Return the [X, Y] coordinate for the center point of the cell that contains the specified text.  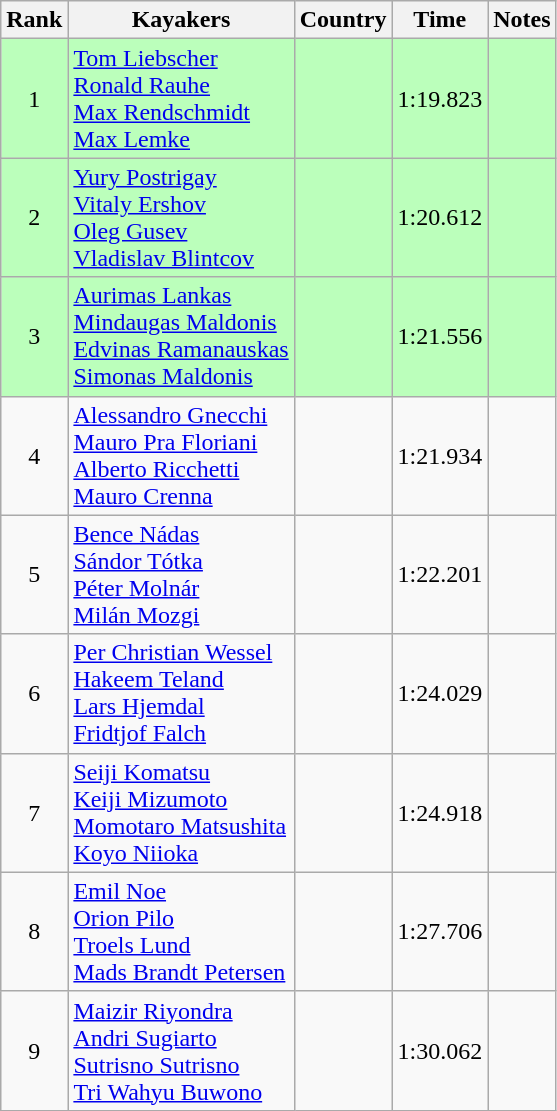
Rank [34, 20]
6 [34, 694]
1:21.556 [440, 336]
Maizir RiyondraAndri SugiartoSutrisno SutrisnoTri Wahyu Buwono [181, 1050]
Time [440, 20]
Tom LiebscherRonald RauheMax RendschmidtMax Lemke [181, 98]
1:27.706 [440, 932]
1:21.934 [440, 456]
1:19.823 [440, 98]
1:30.062 [440, 1050]
9 [34, 1050]
Aurimas LankasMindaugas MaldonisEdvinas RamanauskasSimonas Maldonis [181, 336]
1:24.918 [440, 812]
Alessandro GnecchiMauro Pra FlorianiAlberto RicchettiMauro Crenna [181, 456]
Yury PostrigayVitaly ErshovOleg GusevVladislav Blintcov [181, 218]
Kayakers [181, 20]
3 [34, 336]
1:22.201 [440, 574]
Bence NádasSándor TótkaPéter MolnárMilán Mozgi [181, 574]
1 [34, 98]
4 [34, 456]
Emil NoeOrion PiloTroels LundMads Brandt Petersen [181, 932]
8 [34, 932]
Per Christian WesselHakeem TelandLars HjemdalFridtjof Falch [181, 694]
5 [34, 574]
7 [34, 812]
2 [34, 218]
1:20.612 [440, 218]
Country [343, 20]
Notes [522, 20]
1:24.029 [440, 694]
Seiji KomatsuKeiji MizumotoMomotaro MatsushitaKoyo Niioka [181, 812]
